Extract the [X, Y] coordinate from the center of the cell holding the provided text.  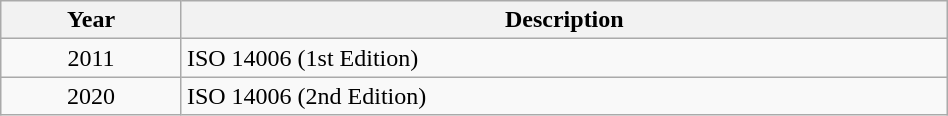
ISO 14006 (2nd Edition) [564, 96]
2020 [92, 96]
Year [92, 20]
2011 [92, 58]
Description [564, 20]
ISO 14006 (1st Edition) [564, 58]
